Return the [X, Y] coordinate for the center point of the cell that contains the specified text.  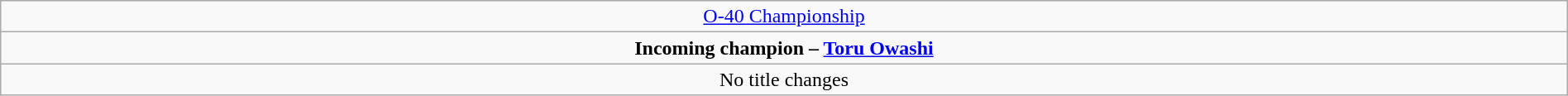
O-40 Championship [784, 17]
Incoming champion – Toru Owashi [784, 48]
No title changes [784, 79]
